Find where the given text appears and provide that cell's center as (x, y) coordinate. 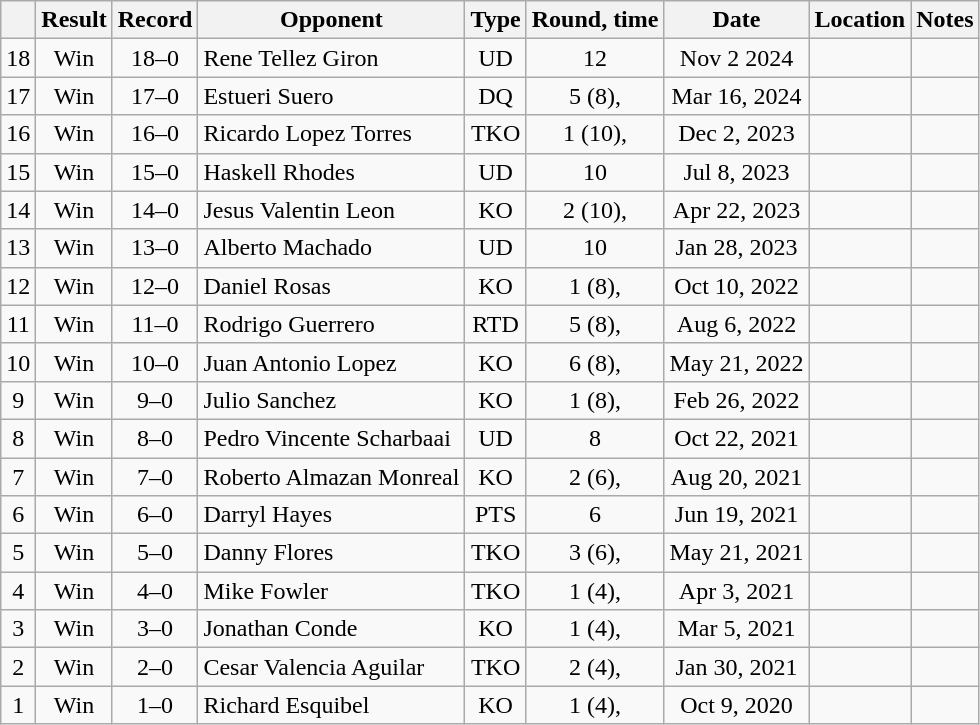
Mike Fowler (332, 591)
13–0 (155, 248)
6 (8), (595, 362)
Oct 9, 2020 (736, 705)
Type (496, 20)
Nov 2 2024 (736, 58)
7 (18, 477)
Haskell Rhodes (332, 172)
Date (736, 20)
13 (18, 248)
Mar 16, 2024 (736, 96)
Location (860, 20)
Round, time (595, 20)
6–0 (155, 515)
Cesar Valencia Aguilar (332, 667)
17–0 (155, 96)
Dec 2, 2023 (736, 134)
1–0 (155, 705)
May 21, 2021 (736, 553)
Jonathan Conde (332, 629)
Darryl Hayes (332, 515)
Pedro Vincente Scharbaai (332, 438)
Roberto Almazan Monreal (332, 477)
May 21, 2022 (736, 362)
Estueri Suero (332, 96)
12–0 (155, 286)
Jesus Valentin Leon (332, 210)
16–0 (155, 134)
Oct 10, 2022 (736, 286)
9 (18, 400)
2 (4), (595, 667)
Apr 22, 2023 (736, 210)
2 (6), (595, 477)
Rene Tellez Giron (332, 58)
3 (6), (595, 553)
RTD (496, 324)
Record (155, 20)
Ricardo Lopez Torres (332, 134)
9–0 (155, 400)
1 (10), (595, 134)
8–0 (155, 438)
Mar 5, 2021 (736, 629)
5 (18, 553)
2 (10), (595, 210)
15 (18, 172)
Aug 6, 2022 (736, 324)
10–0 (155, 362)
Jul 8, 2023 (736, 172)
Rodrigo Guerrero (332, 324)
Opponent (332, 20)
11 (18, 324)
Richard Esquibel (332, 705)
Alberto Machado (332, 248)
Juan Antonio Lopez (332, 362)
16 (18, 134)
Apr 3, 2021 (736, 591)
Feb 26, 2022 (736, 400)
14 (18, 210)
14–0 (155, 210)
3 (18, 629)
Oct 22, 2021 (736, 438)
1 (18, 705)
2–0 (155, 667)
11–0 (155, 324)
15–0 (155, 172)
Jan 30, 2021 (736, 667)
5–0 (155, 553)
DQ (496, 96)
4 (18, 591)
4–0 (155, 591)
Result (74, 20)
7–0 (155, 477)
2 (18, 667)
Danny Flores (332, 553)
17 (18, 96)
PTS (496, 515)
Jan 28, 2023 (736, 248)
18–0 (155, 58)
Daniel Rosas (332, 286)
Jun 19, 2021 (736, 515)
3–0 (155, 629)
Aug 20, 2021 (736, 477)
18 (18, 58)
Julio Sanchez (332, 400)
Notes (945, 20)
